For the text-containing cell, return its midpoint in (x, y) coordinate format. 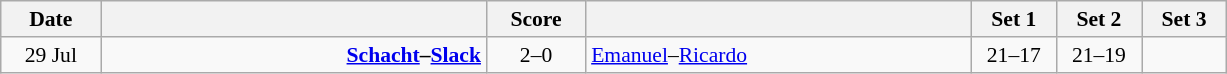
Set 3 (1184, 19)
Score (536, 19)
29 Jul (51, 55)
21–19 (1098, 55)
Schacht–Slack (294, 55)
Set 1 (1014, 19)
Set 2 (1098, 19)
Date (51, 19)
21–17 (1014, 55)
2–0 (536, 55)
Emanuel–Ricardo (778, 55)
